Provide the (x, y) coordinate of the cell's center where the given text is located.  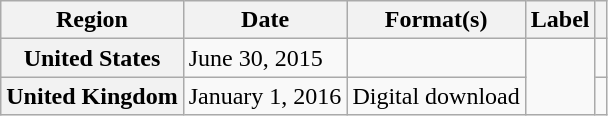
United States (92, 58)
Label (560, 20)
United Kingdom (92, 96)
Digital download (436, 96)
January 1, 2016 (265, 96)
Region (92, 20)
Format(s) (436, 20)
June 30, 2015 (265, 58)
Date (265, 20)
